Pinpoint the cell where the given text exists, returning its (X, Y) midpoint coordinate. 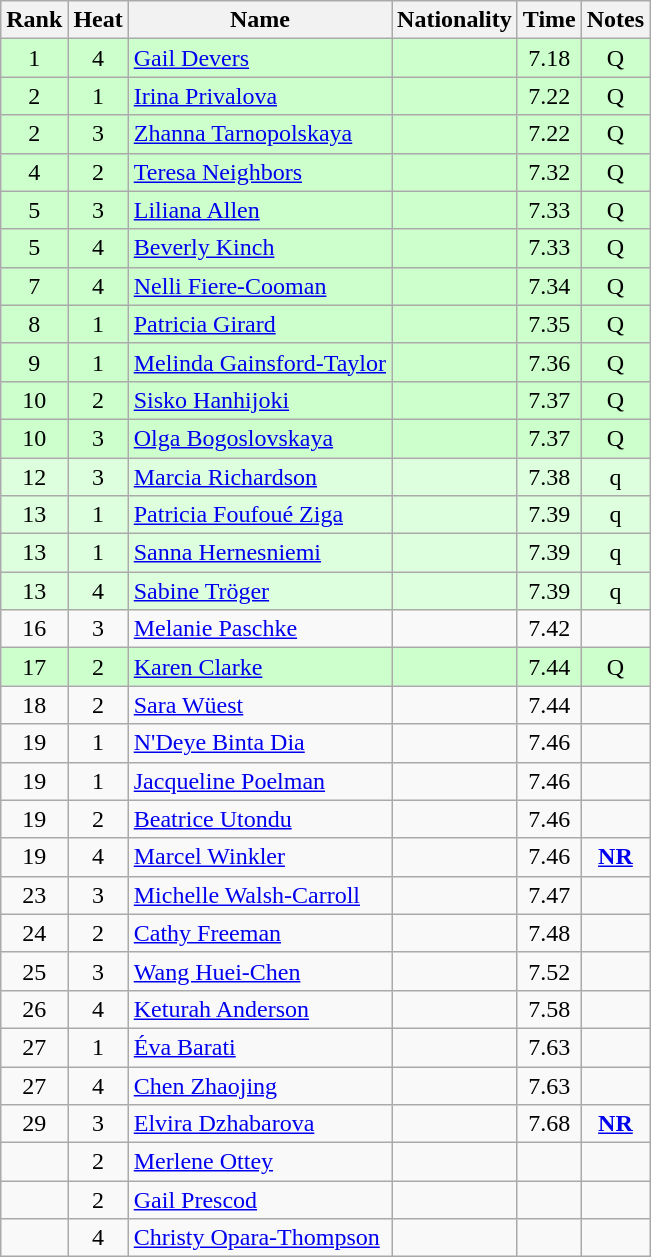
Name (260, 20)
24 (34, 933)
7.68 (549, 1124)
7.36 (549, 362)
Olga Bogoslovskaya (260, 438)
26 (34, 1009)
Wang Huei-Chen (260, 971)
Marcel Winkler (260, 857)
Nelli Fiere-Cooman (260, 286)
N'Deye Binta Dia (260, 743)
Zhanna Tarnopolskaya (260, 134)
Time (549, 20)
7.42 (549, 629)
7.34 (549, 286)
Sabine Tröger (260, 591)
Cathy Freeman (260, 933)
Patricia Foufoué Ziga (260, 515)
7 (34, 286)
12 (34, 477)
7.58 (549, 1009)
Patricia Girard (260, 324)
Sanna Hernesniemi (260, 553)
18 (34, 705)
Heat (98, 20)
7.35 (549, 324)
Irina Privalova (260, 96)
Melanie Paschke (260, 629)
7.52 (549, 971)
Beverly Kinch (260, 248)
23 (34, 895)
Sara Wüest (260, 705)
Sisko Hanhijoki (260, 400)
17 (34, 667)
7.32 (549, 172)
Michelle Walsh-Carroll (260, 895)
Keturah Anderson (260, 1009)
7.38 (549, 477)
9 (34, 362)
Notes (615, 20)
Rank (34, 20)
Gail Prescod (260, 1200)
Éva Barati (260, 1047)
8 (34, 324)
Karen Clarke (260, 667)
Jacqueline Poelman (260, 781)
Christy Opara-Thompson (260, 1238)
Melinda Gainsford-Taylor (260, 362)
Chen Zhaojing (260, 1085)
7.47 (549, 895)
25 (34, 971)
Merlene Ottey (260, 1162)
Teresa Neighbors (260, 172)
Beatrice Utondu (260, 819)
Elvira Dzhabarova (260, 1124)
Liliana Allen (260, 210)
7.18 (549, 58)
29 (34, 1124)
Marcia Richardson (260, 477)
Gail Devers (260, 58)
Nationality (455, 20)
7.48 (549, 933)
16 (34, 629)
